From the cell containing the given text, extract its center point as [x, y] coordinate. 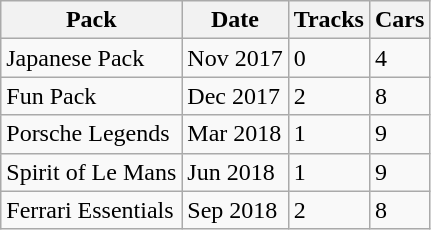
Jun 2018 [235, 172]
Nov 2017 [235, 58]
Cars [399, 20]
Pack [92, 20]
Tracks [328, 20]
0 [328, 58]
Porsche Legends [92, 134]
Fun Pack [92, 96]
Sep 2018 [235, 210]
Date [235, 20]
Mar 2018 [235, 134]
4 [399, 58]
Dec 2017 [235, 96]
Japanese Pack [92, 58]
Spirit of Le Mans [92, 172]
Ferrari Essentials [92, 210]
